Detect which cell encompasses the target text, then output its [x, y] center coordinate. 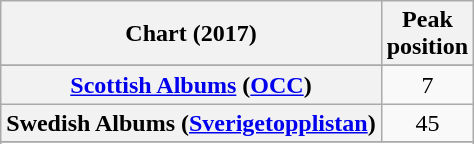
7 [427, 85]
45 [427, 123]
Peak position [427, 34]
Scottish Albums (OCC) [191, 85]
Swedish Albums (Sverigetopplistan) [191, 123]
Chart (2017) [191, 34]
